Return the (X, Y) coordinate for the center point of the cell that contains the specified text.  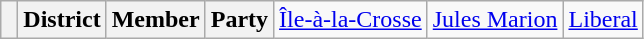
District (62, 20)
Party (239, 20)
Liberal (603, 20)
Jules Marion (495, 20)
Île-à-la-Crosse (351, 20)
Member (156, 20)
